For the text-containing cell, return its midpoint in (x, y) coordinate format. 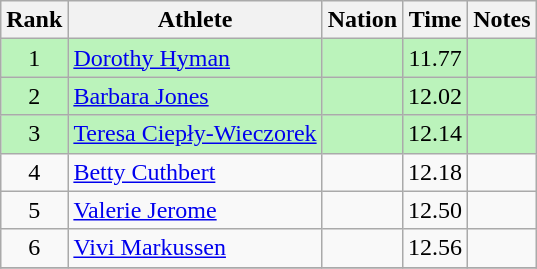
12.02 (436, 96)
12.50 (436, 210)
12.18 (436, 172)
6 (34, 248)
11.77 (436, 58)
Betty Cuthbert (195, 172)
Rank (34, 20)
12.14 (436, 134)
2 (34, 96)
Time (436, 20)
1 (34, 58)
Valerie Jerome (195, 210)
Barbara Jones (195, 96)
Notes (502, 20)
Dorothy Hyman (195, 58)
Nation (362, 20)
12.56 (436, 248)
5 (34, 210)
Teresa Ciepły-Wieczorek (195, 134)
3 (34, 134)
Athlete (195, 20)
Vivi Markussen (195, 248)
4 (34, 172)
